Return the (X, Y) coordinate for the center point of the cell that contains the specified text.  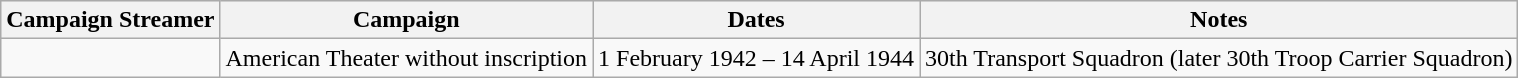
Notes (1219, 20)
30th Transport Squadron (later 30th Troop Carrier Squadron) (1219, 58)
Campaign (406, 20)
1 February 1942 – 14 April 1944 (756, 58)
Dates (756, 20)
American Theater without inscription (406, 58)
Campaign Streamer (110, 20)
